Pinpoint the cell where the given text exists, returning its (X, Y) midpoint coordinate. 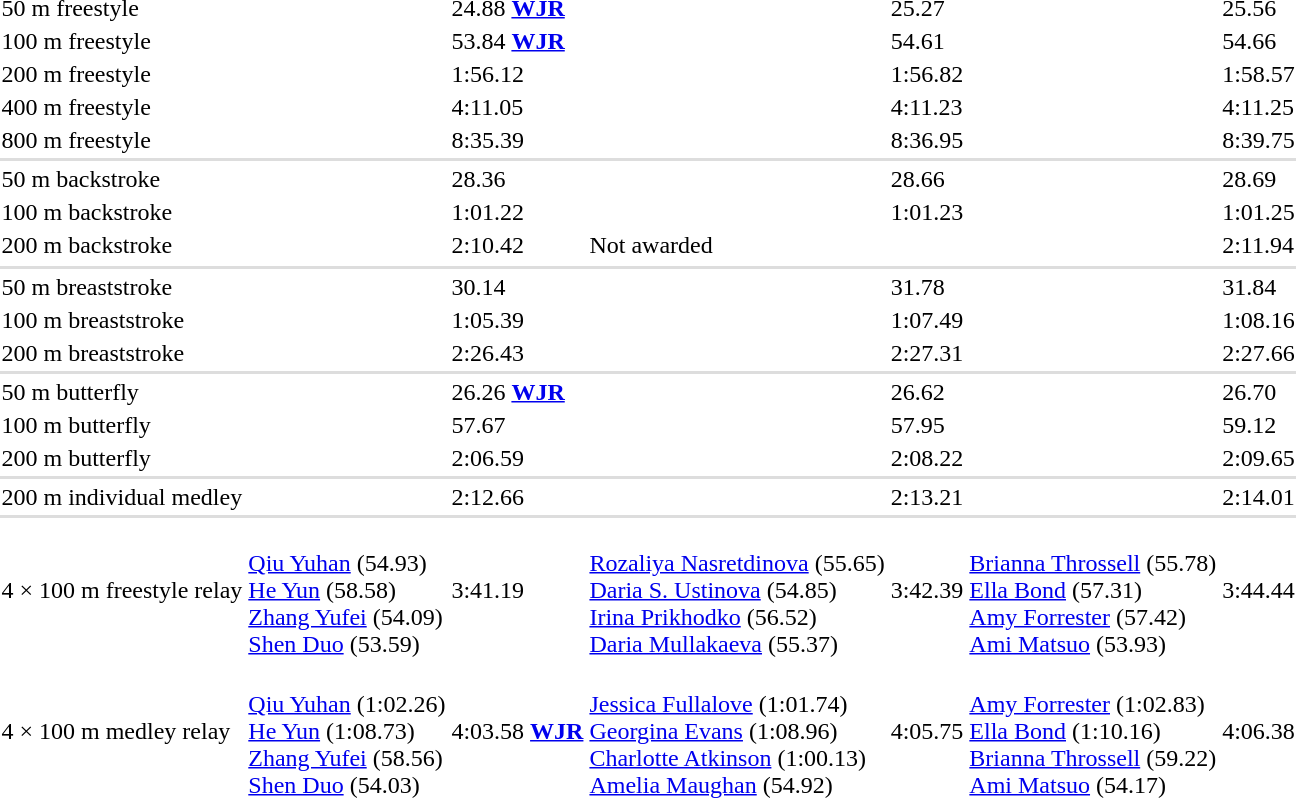
2:06.59 (518, 458)
200 m individual medley (122, 497)
26.26 WJR (518, 392)
2:10.42 (518, 245)
200 m breaststroke (122, 353)
2:27.31 (927, 353)
400 m freestyle (122, 107)
Not awarded (737, 245)
1:07.49 (927, 320)
4:11.05 (518, 107)
26.62 (927, 392)
1:56.82 (927, 74)
1:01.22 (518, 212)
Rozaliya Nasretdinova (55.65) Daria S. Ustinova (54.85) Irina Prikhodko (56.52) Daria Mullakaeva (55.37) (737, 590)
2:12.66 (518, 497)
2:13.21 (927, 497)
30.14 (518, 287)
3:41.19 (518, 590)
54.61 (927, 41)
50 m backstroke (122, 179)
Qiu Yuhan (54.93) He Yun (58.58) Zhang Yufei (54.09) Shen Duo (53.59) (347, 590)
200 m freestyle (122, 74)
2:08.22 (927, 458)
100 m freestyle (122, 41)
200 m backstroke (122, 245)
4:11.23 (927, 107)
Brianna Throssell (55.78) Ella Bond (57.31) Amy Forrester (57.42) Ami Matsuo (53.93) (1093, 590)
8:35.39 (518, 140)
28.36 (518, 179)
3:42.39 (927, 590)
50 m breaststroke (122, 287)
1:01.23 (927, 212)
100 m breaststroke (122, 320)
53.84 WJR (518, 41)
57.67 (518, 425)
1:05.39 (518, 320)
100 m backstroke (122, 212)
4 × 100 m freestyle relay (122, 590)
31.78 (927, 287)
1:56.12 (518, 74)
800 m freestyle (122, 140)
28.66 (927, 179)
2:26.43 (518, 353)
100 m butterfly (122, 425)
8:36.95 (927, 140)
57.95 (927, 425)
200 m butterfly (122, 458)
50 m butterfly (122, 392)
